Capture the cell that displays the provided text and extract its [X, Y] central coordinate. 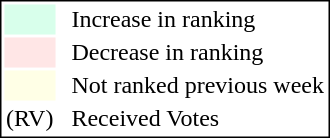
Not ranked previous week [198, 85]
Decrease in ranking [198, 53]
Received Votes [198, 119]
Increase in ranking [198, 19]
(RV) [29, 119]
